Find where the given text appears and provide that cell's center as [x, y] coordinate. 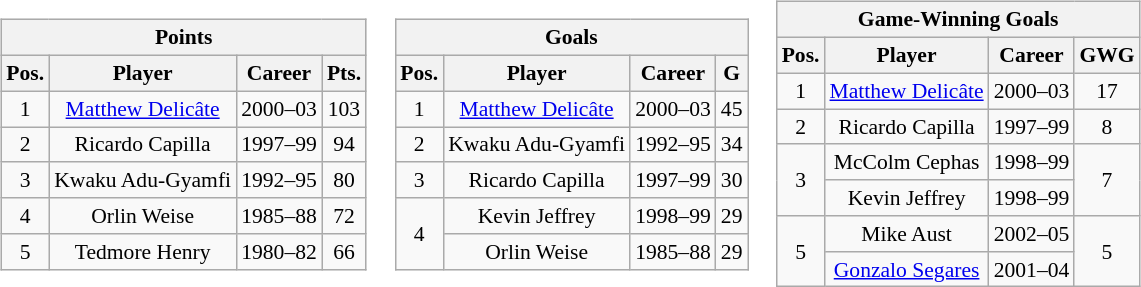
80 [344, 180]
Mike Aust [906, 234]
Goals [571, 38]
1980–82 [279, 251]
66 [344, 251]
45 [732, 109]
Gonzalo Segares [906, 269]
McColm Cephas [906, 162]
7 [1106, 180]
Game-Winning Goals [958, 20]
G [732, 73]
72 [344, 216]
Pts. [344, 73]
8 [1106, 127]
30 [732, 180]
Tedmore Henry [142, 251]
2002–05 [1032, 234]
34 [732, 145]
103 [344, 109]
GWG [1106, 55]
Points [184, 38]
17 [1106, 91]
94 [344, 145]
2001–04 [1032, 269]
